Return (X, Y) of the center of cell containing provided text 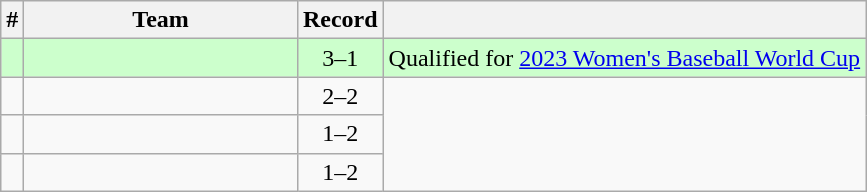
Qualified for 2023 Women's Baseball World Cup (624, 58)
3–1 (340, 58)
Record (340, 20)
Team (161, 20)
# (12, 20)
2–2 (340, 96)
